Detect which cell encompasses the target text, then output its [X, Y] center coordinate. 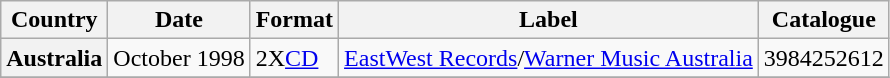
Catalogue [824, 20]
3984252612 [824, 58]
2XCD [294, 58]
Australia [54, 58]
EastWest Records/Warner Music Australia [549, 58]
Label [549, 20]
Date [179, 20]
October 1998 [179, 58]
Format [294, 20]
Country [54, 20]
